Provide the [X, Y] coordinate of the cell's center where the given text is located.  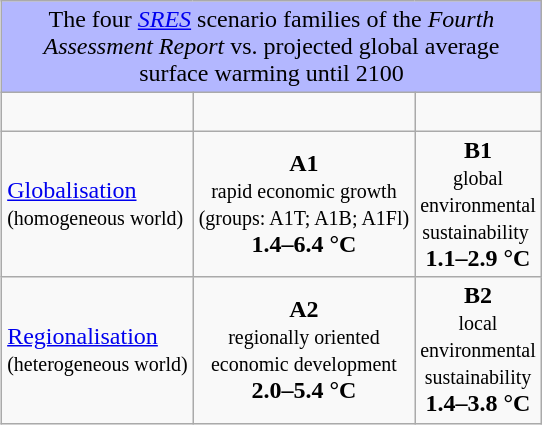
Regionalisation(heterogeneous world) [98, 350]
A2regionally orientedeconomic development2.0–5.4 °C [304, 350]
B2local environmental sustainability1.4–3.8 °C [478, 350]
B1global environmental sustainability 1.1–2.9 °C [478, 204]
Globalisation(homogeneous world) [98, 204]
The four SRES scenario families of the Fourth Assessment Report vs. projected global average surface warming until 2100 [272, 47]
A1 rapid economic growth(groups: A1T; A1B; A1Fl)1.4–6.4 °C [304, 204]
